Identify which cell holds the provided text, then report its [X, Y] central coordinate. 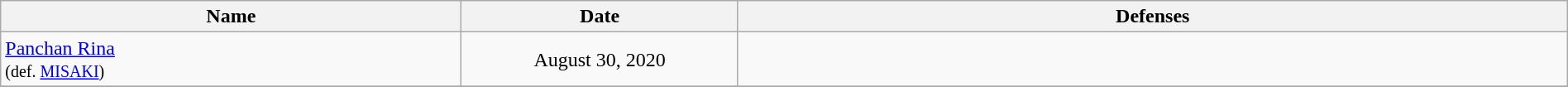
Name [232, 17]
Defenses [1153, 17]
Date [600, 17]
August 30, 2020 [600, 60]
Panchan Rina (def. MISAKI) [232, 60]
